Return the [x, y] coordinate for the center point of the cell that contains the specified text.  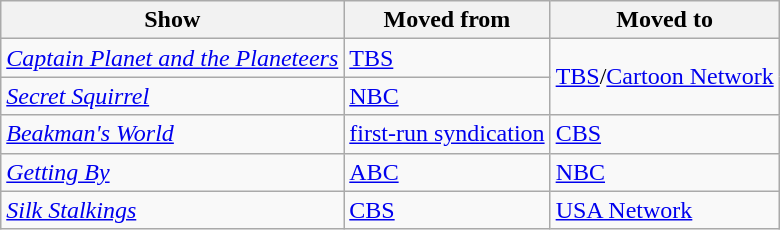
Show [172, 20]
TBS/Cartoon Network [664, 77]
TBS [447, 58]
Getting By [172, 172]
Secret Squirrel [172, 96]
Moved to [664, 20]
Captain Planet and the Planeteers [172, 58]
Silk Stalkings [172, 210]
Moved from [447, 20]
ABC [447, 172]
USA Network [664, 210]
first-run syndication [447, 134]
Beakman's World [172, 134]
